Locate the cell with the specified text and output its (X, Y) center coordinate. 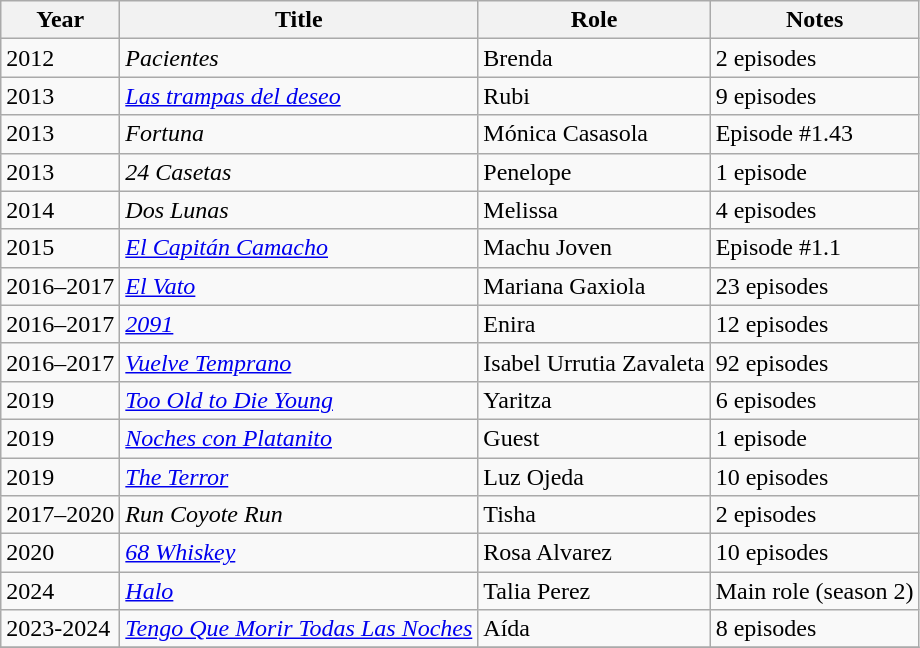
Noches con Platanito (299, 438)
Episode #1.43 (814, 134)
Too Old to Die Young (299, 400)
Penelope (594, 172)
Tisha (594, 515)
El Vato (299, 286)
2024 (60, 591)
Rubi (594, 96)
El Capitán Camacho (299, 248)
Title (299, 20)
Pacientes (299, 58)
68 Whiskey (299, 553)
23 episodes (814, 286)
Notes (814, 20)
Year (60, 20)
Main role (season 2) (814, 591)
Las trampas del deseo (299, 96)
2015 (60, 248)
Talia Perez (594, 591)
24 Casetas (299, 172)
4 episodes (814, 210)
Guest (594, 438)
Tengo Que Morir Todas Las Noches (299, 629)
2020 (60, 553)
Episode #1.1 (814, 248)
6 episodes (814, 400)
Brenda (594, 58)
2023-2024 (60, 629)
Role (594, 20)
Vuelve Temprano (299, 362)
Dos Lunas (299, 210)
Yaritza (594, 400)
12 episodes (814, 324)
Mariana Gaxiola (594, 286)
2017–2020 (60, 515)
Machu Joven (594, 248)
9 episodes (814, 96)
Halo (299, 591)
Aída (594, 629)
Enira (594, 324)
Luz Ojeda (594, 477)
8 episodes (814, 629)
2012 (60, 58)
Melissa (594, 210)
2014 (60, 210)
Fortuna (299, 134)
Run Coyote Run (299, 515)
92 episodes (814, 362)
Isabel Urrutia Zavaleta (594, 362)
2091 (299, 324)
Mónica Casasola (594, 134)
The Terror (299, 477)
Rosa Alvarez (594, 553)
